Locate the cell with the specified text and output its (x, y) center coordinate. 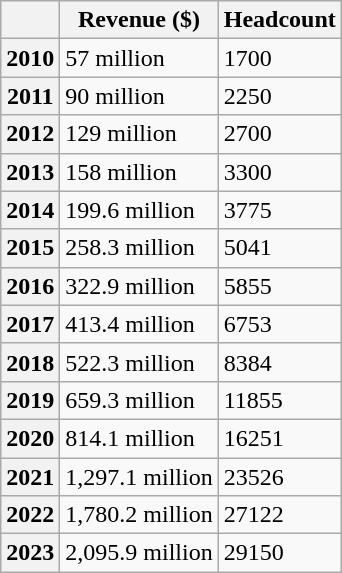
90 million (139, 96)
2010 (30, 58)
Revenue ($) (139, 20)
2016 (30, 286)
3775 (280, 210)
29150 (280, 553)
413.4 million (139, 324)
3300 (280, 172)
2011 (30, 96)
57 million (139, 58)
158 million (139, 172)
Headcount (280, 20)
2023 (30, 553)
2014 (30, 210)
5855 (280, 286)
258.3 million (139, 248)
814.1 million (139, 438)
2012 (30, 134)
1,780.2 million (139, 515)
8384 (280, 362)
322.9 million (139, 286)
1700 (280, 58)
5041 (280, 248)
659.3 million (139, 400)
2022 (30, 515)
2018 (30, 362)
16251 (280, 438)
2017 (30, 324)
2,095.9 million (139, 553)
2700 (280, 134)
11855 (280, 400)
129 million (139, 134)
1,297.1 million (139, 477)
27122 (280, 515)
23526 (280, 477)
2015 (30, 248)
2019 (30, 400)
2013 (30, 172)
2250 (280, 96)
2021 (30, 477)
199.6 million (139, 210)
6753 (280, 324)
522.3 million (139, 362)
2020 (30, 438)
